Extract the (X, Y) coordinate from the center of the cell holding the provided text.  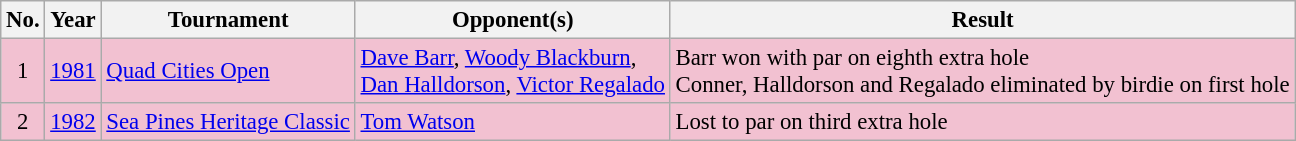
Barr won with par on eighth extra holeConner, Halldorson and Regalado eliminated by birdie on first hole (982, 72)
Result (982, 20)
Year (73, 20)
Lost to par on third extra hole (982, 122)
Dave Barr, Woody Blackburn, Dan Halldorson, Victor Regalado (512, 72)
Tournament (228, 20)
1981 (73, 72)
Opponent(s) (512, 20)
Sea Pines Heritage Classic (228, 122)
1 (23, 72)
1982 (73, 122)
2 (23, 122)
No. (23, 20)
Quad Cities Open (228, 72)
Tom Watson (512, 122)
